Determine the [x, y] coordinate at the center of the cell enclosing the given text.  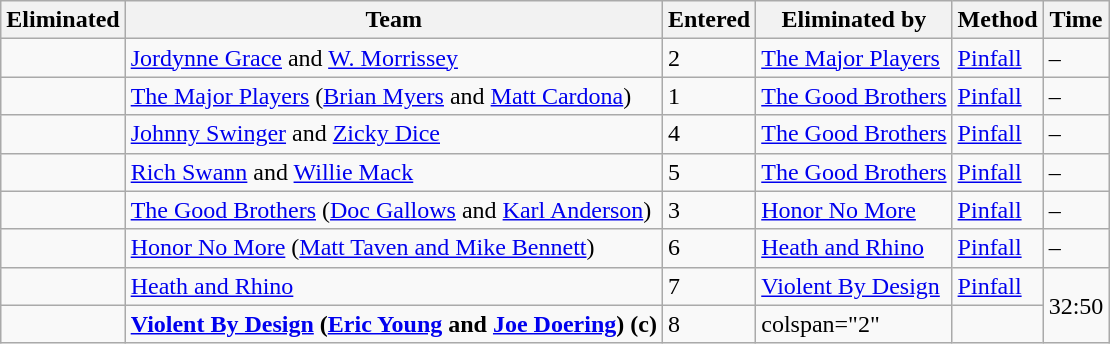
Entered [708, 20]
The Good Brothers (Doc Gallows and Karl Anderson) [394, 210]
Johnny Swinger and Zicky Dice [394, 134]
Jordynne Grace and W. Morrissey [394, 58]
4 [708, 134]
The Major Players [854, 58]
32:50 [1076, 305]
Eliminated [63, 20]
Honor No More (Matt Taven and Mike Bennett) [394, 248]
The Major Players (Brian Myers and Matt Cardona) [394, 96]
3 [708, 210]
Rich Swann and Willie Mack [394, 172]
8 [708, 324]
Violent By Design [854, 286]
Violent By Design (Eric Young and Joe Doering) (c) [394, 324]
Honor No More [854, 210]
6 [708, 248]
5 [708, 172]
Method [998, 20]
7 [708, 286]
1 [708, 96]
Team [394, 20]
Eliminated by [854, 20]
2 [708, 58]
Time [1076, 20]
colspan="2" [854, 324]
